Pinpoint the cell where the given text exists, returning its (X, Y) midpoint coordinate. 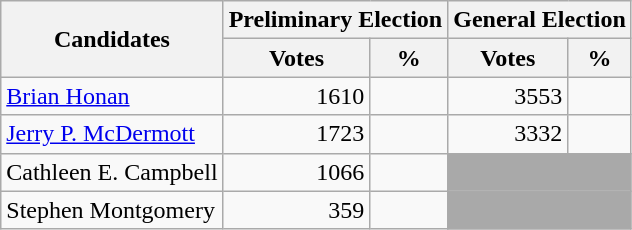
Brian Honan (112, 96)
3332 (508, 134)
359 (296, 210)
3553 (508, 96)
General Election (540, 20)
Jerry P. McDermott (112, 134)
Preliminary Election (336, 20)
Cathleen E. Campbell (112, 172)
Stephen Montgomery (112, 210)
1066 (296, 172)
Candidates (112, 39)
1610 (296, 96)
1723 (296, 134)
